Scan for the cell matching the given text and deliver its (x, y) coordinate at center. 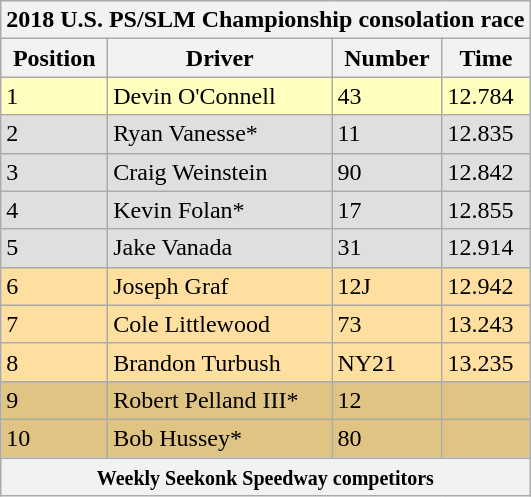
12.835 (486, 134)
Number (387, 58)
31 (387, 248)
12 (387, 400)
4 (54, 210)
12J (387, 286)
3 (54, 172)
12.942 (486, 286)
Position (54, 58)
11 (387, 134)
Devin O'Connell (220, 96)
12.784 (486, 96)
Jake Vanada (220, 248)
12.842 (486, 172)
Robert Pelland III* (220, 400)
90 (387, 172)
17 (387, 210)
43 (387, 96)
13.235 (486, 362)
Cole Littlewood (220, 324)
8 (54, 362)
2 (54, 134)
Time (486, 58)
Craig Weinstein (220, 172)
Bob Hussey* (220, 438)
7 (54, 324)
Joseph Graf (220, 286)
Weekly Seekonk Speedway competitors (266, 477)
Kevin Folan* (220, 210)
12.914 (486, 248)
80 (387, 438)
6 (54, 286)
2018 U.S. PS/SLM Championship consolation race (266, 20)
1 (54, 96)
12.855 (486, 210)
73 (387, 324)
Ryan Vanesse* (220, 134)
13.243 (486, 324)
5 (54, 248)
NY21 (387, 362)
Brandon Turbush (220, 362)
9 (54, 400)
Driver (220, 58)
10 (54, 438)
